Pinpoint the cell where the given text exists, returning its [X, Y] midpoint coordinate. 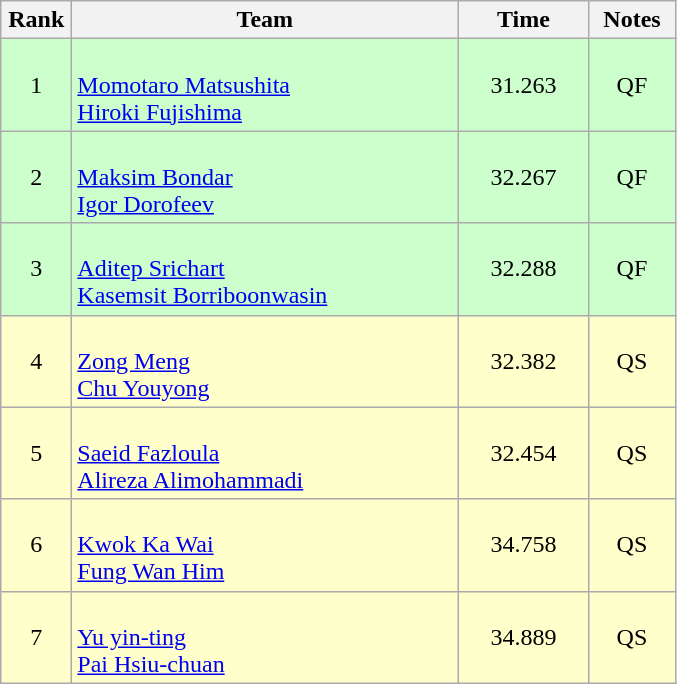
7 [36, 637]
Kwok Ka WaiFung Wan Him [265, 545]
32.288 [524, 269]
1 [36, 85]
32.454 [524, 453]
34.758 [524, 545]
Zong MengChu Youyong [265, 361]
Notes [632, 20]
6 [36, 545]
Saeid FazloulaAlireza Alimohammadi [265, 453]
34.889 [524, 637]
32.382 [524, 361]
Momotaro MatsushitaHiroki Fujishima [265, 85]
31.263 [524, 85]
Yu yin-tingPai Hsiu-chuan [265, 637]
Time [524, 20]
Team [265, 20]
Aditep SrichartKasemsit Borriboonwasin [265, 269]
Rank [36, 20]
3 [36, 269]
5 [36, 453]
32.267 [524, 177]
2 [36, 177]
Maksim BondarIgor Dorofeev [265, 177]
4 [36, 361]
